Detect which cell encompasses the target text, then output its [x, y] center coordinate. 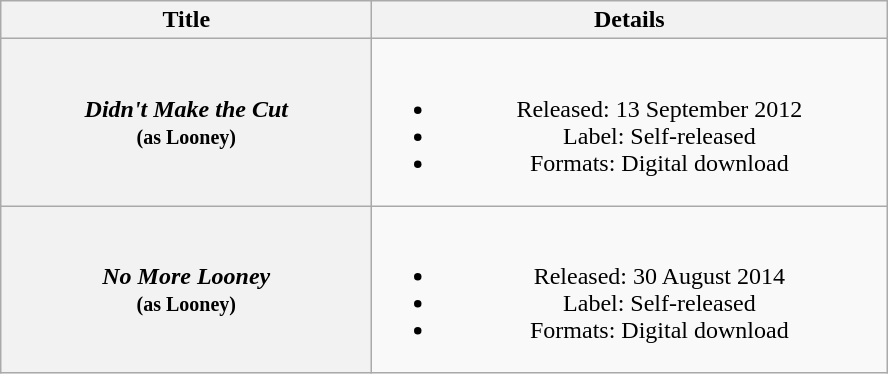
Released: 30 August 2014Label: Self-releasedFormats: Digital download [630, 290]
No More Looney(as Looney) [186, 290]
Didn't Make the Cut(as Looney) [186, 122]
Title [186, 20]
Released: 13 September 2012Label: Self-releasedFormats: Digital download [630, 122]
Details [630, 20]
